Output the [x, y] coordinate of the center of the cell containing the given text.  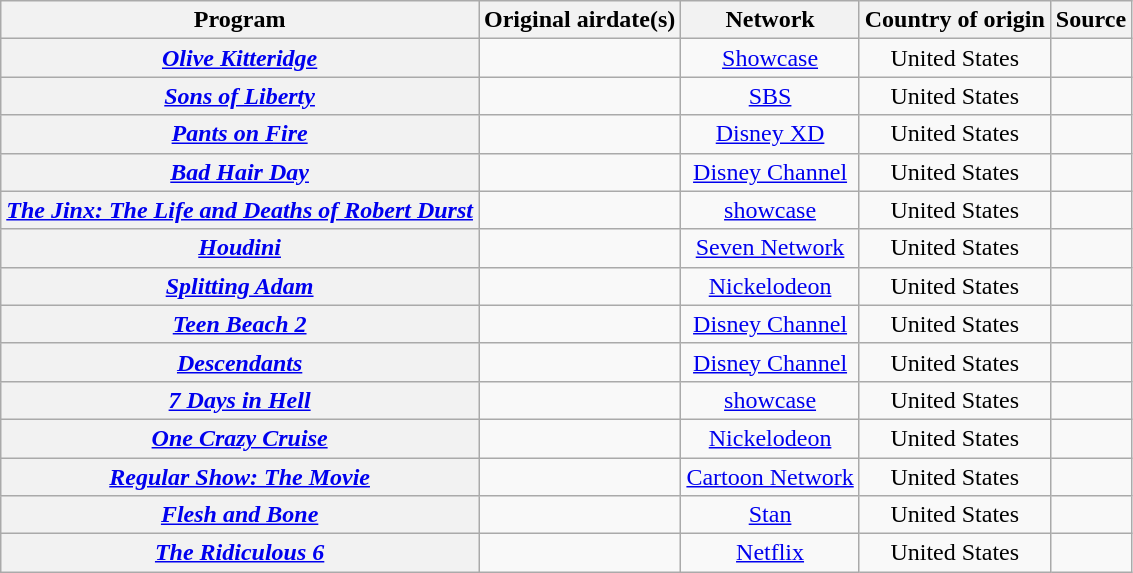
Olive Kitteridge [240, 58]
Flesh and Bone [240, 515]
Pants on Fire [240, 134]
Netflix [770, 553]
Program [240, 20]
Houdini [240, 248]
Bad Hair Day [240, 172]
Seven Network [770, 248]
Stan [770, 515]
Original airdate(s) [579, 20]
7 Days in Hell [240, 400]
Splitting Adam [240, 286]
Country of origin [954, 20]
One Crazy Cruise [240, 438]
Network [770, 20]
Teen Beach 2 [240, 324]
Showcase [770, 58]
Cartoon Network [770, 477]
Descendants [240, 362]
Regular Show: The Movie [240, 477]
Disney XD [770, 134]
Sons of Liberty [240, 96]
The Ridiculous 6 [240, 553]
Source [1090, 20]
SBS [770, 96]
The Jinx: The Life and Deaths of Robert Durst [240, 210]
